Scan for the cell matching the given text and deliver its [X, Y] coordinate at center. 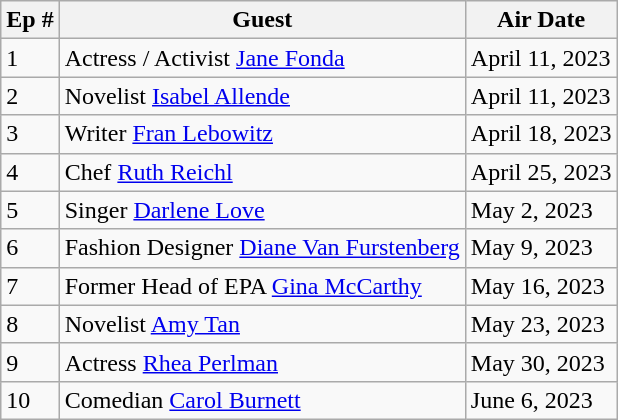
Chef Ruth Reichl [262, 172]
May 16, 2023 [541, 286]
Novelist Isabel Allende [262, 96]
Writer Fran Lebowitz [262, 134]
May 30, 2023 [541, 362]
April 18, 2023 [541, 134]
May 23, 2023 [541, 324]
5 [30, 210]
7 [30, 286]
Former Head of EPA Gina McCarthy [262, 286]
May 9, 2023 [541, 248]
Actress / Activist Jane Fonda [262, 58]
Novelist Amy Tan [262, 324]
2 [30, 96]
6 [30, 248]
Comedian Carol Burnett [262, 400]
3 [30, 134]
June 6, 2023 [541, 400]
Fashion Designer Diane Van Furstenberg [262, 248]
10 [30, 400]
8 [30, 324]
Air Date [541, 20]
May 2, 2023 [541, 210]
Singer Darlene Love [262, 210]
9 [30, 362]
1 [30, 58]
Guest [262, 20]
4 [30, 172]
Ep # [30, 20]
April 25, 2023 [541, 172]
Actress Rhea Perlman [262, 362]
